Find where the given text appears and provide that cell's center as (x, y) coordinate. 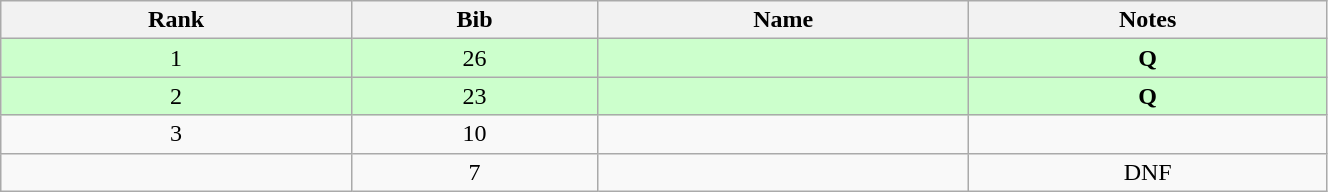
23 (474, 96)
Rank (176, 20)
1 (176, 58)
2 (176, 96)
26 (474, 58)
DNF (1148, 172)
3 (176, 134)
Notes (1148, 20)
Name (784, 20)
Bib (474, 20)
10 (474, 134)
7 (474, 172)
